From the cell containing the given text, extract its center point as [x, y] coordinate. 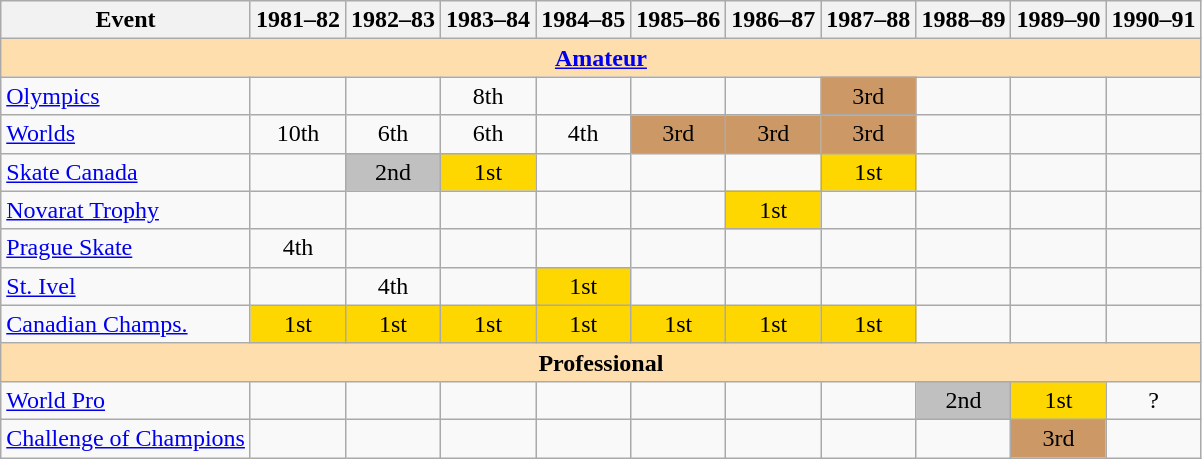
10th [298, 134]
Olympics [126, 96]
Worlds [126, 134]
1987–88 [868, 20]
Amateur [601, 58]
1985–86 [678, 20]
Professional [601, 362]
Prague Skate [126, 248]
Novarat Trophy [126, 210]
? [1154, 400]
St. Ivel [126, 286]
Skate Canada [126, 172]
World Pro [126, 400]
1984–85 [584, 20]
Event [126, 20]
Canadian Champs. [126, 324]
1990–91 [1154, 20]
Challenge of Champions [126, 438]
1982–83 [394, 20]
1989–90 [1058, 20]
1981–82 [298, 20]
1986–87 [774, 20]
8th [488, 96]
1983–84 [488, 20]
1988–89 [964, 20]
